For the text-containing cell, return its midpoint in [X, Y] coordinate format. 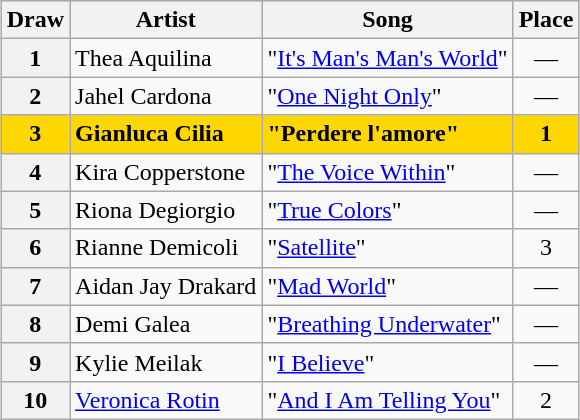
Artist [166, 20]
4 [35, 172]
Jahel Cardona [166, 96]
Gianluca Cilia [166, 134]
"And I Am Telling You" [388, 400]
"It's Man's Man's World" [388, 58]
"Satellite" [388, 248]
Aidan Jay Drakard [166, 286]
"True Colors" [388, 210]
Song [388, 20]
Draw [35, 20]
"Breathing Underwater" [388, 324]
"The Voice Within" [388, 172]
10 [35, 400]
"Perdere l'amore" [388, 134]
Place [546, 20]
5 [35, 210]
Demi Galea [166, 324]
7 [35, 286]
9 [35, 362]
"I Believe" [388, 362]
"One Night Only" [388, 96]
Rianne Demicoli [166, 248]
Thea Aquilina [166, 58]
Riona Degiorgio [166, 210]
8 [35, 324]
Veronica Rotin [166, 400]
Kira Copperstone [166, 172]
Kylie Meilak [166, 362]
"Mad World" [388, 286]
6 [35, 248]
